Return [x, y] of the center of cell containing provided text 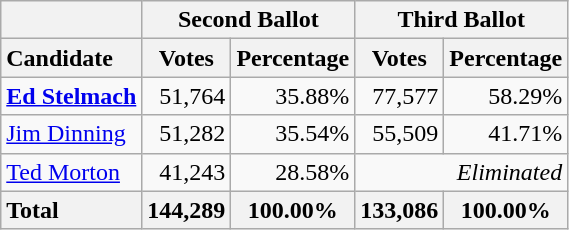
Jim Dinning [72, 134]
55,509 [400, 134]
Ed Stelmach [72, 96]
35.54% [293, 134]
41,243 [186, 172]
133,086 [400, 210]
Eliminated [462, 172]
41.71% [506, 134]
Candidate [72, 58]
58.29% [506, 96]
51,282 [186, 134]
Third Ballot [462, 20]
28.58% [293, 172]
Ted Morton [72, 172]
Second Ballot [248, 20]
77,577 [400, 96]
Total [72, 210]
51,764 [186, 96]
35.88% [293, 96]
144,289 [186, 210]
